Find where the given text appears and provide that cell's center as [x, y] coordinate. 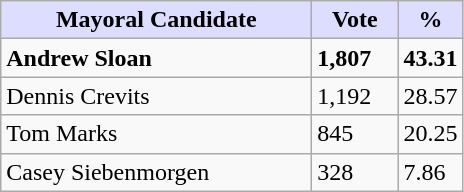
1,192 [355, 96]
20.25 [430, 134]
328 [355, 172]
Tom Marks [156, 134]
845 [355, 134]
Andrew Sloan [156, 58]
43.31 [430, 58]
% [430, 20]
1,807 [355, 58]
Mayoral Candidate [156, 20]
Dennis Crevits [156, 96]
7.86 [430, 172]
Vote [355, 20]
28.57 [430, 96]
Casey Siebenmorgen [156, 172]
